Locate the cell with the specified text and output its (X, Y) center coordinate. 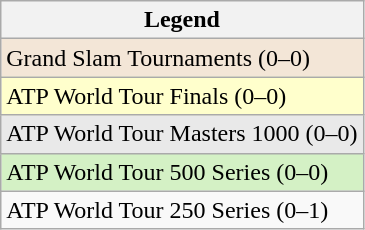
ATP World Tour Masters 1000 (0–0) (182, 134)
ATP World Tour 250 Series (0–1) (182, 210)
ATP World Tour 500 Series (0–0) (182, 172)
Legend (182, 20)
Grand Slam Tournaments (0–0) (182, 58)
ATP World Tour Finals (0–0) (182, 96)
